Detect which cell encompasses the target text, then output its (x, y) center coordinate. 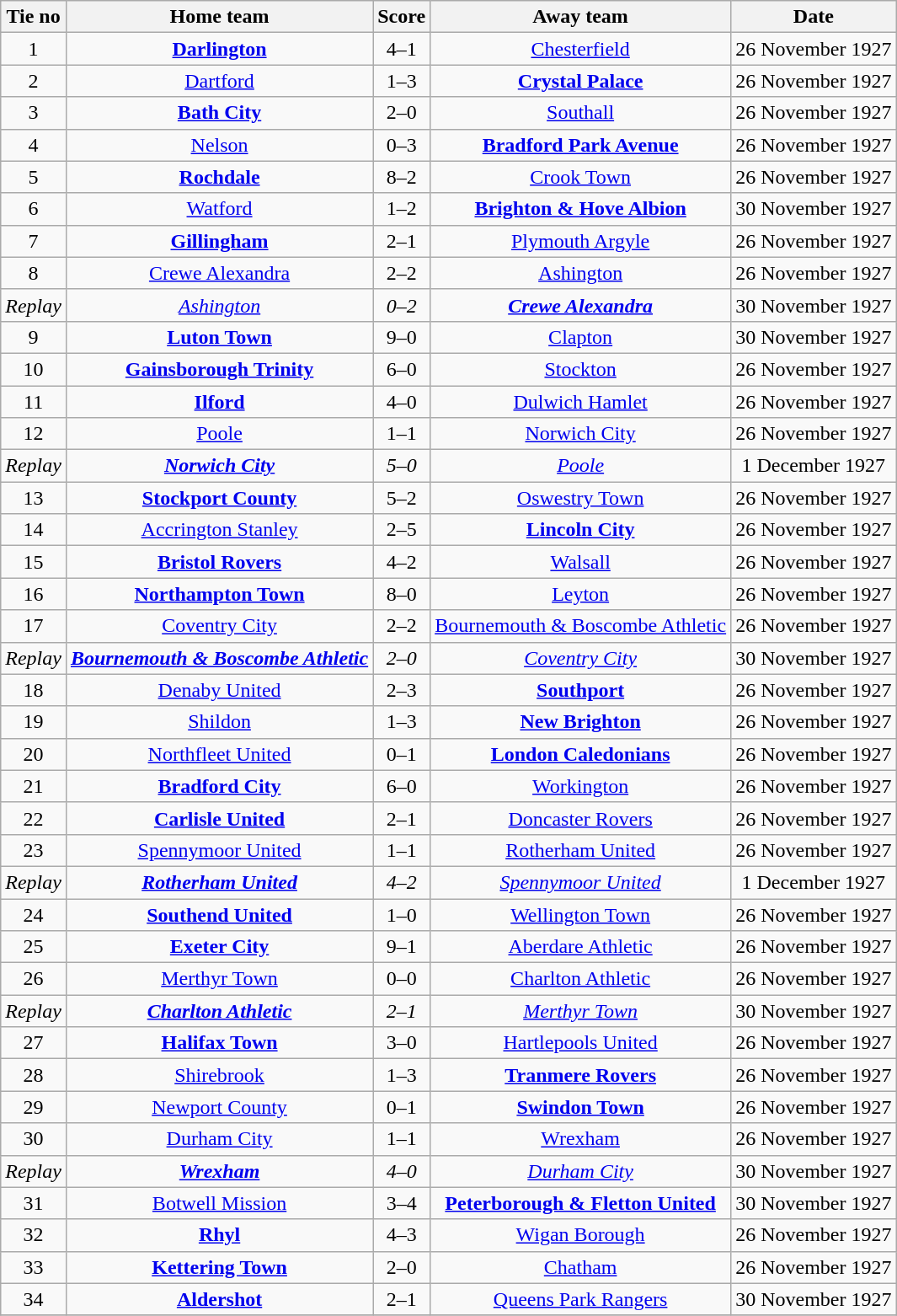
2–5 (402, 530)
Exeter City (219, 947)
Nelson (219, 145)
Denaby United (219, 690)
27 (34, 1043)
16 (34, 594)
4–3 (402, 1235)
Dulwich Hamlet (581, 402)
Ilford (219, 402)
17 (34, 626)
Shirebrook (219, 1075)
Wellington Town (581, 914)
29 (34, 1107)
7 (34, 241)
33 (34, 1267)
Peterborough & Fletton United (581, 1203)
26 (34, 979)
9 (34, 337)
25 (34, 947)
Watford (219, 209)
8–2 (402, 177)
19 (34, 722)
Bath City (219, 113)
2–3 (402, 690)
8 (34, 273)
13 (34, 498)
Doncaster Rovers (581, 818)
Leyton (581, 594)
Northampton Town (219, 594)
Bristol Rovers (219, 562)
4–1 (402, 49)
32 (34, 1235)
Workington (581, 786)
10 (34, 369)
Score (402, 17)
Tranmere Rovers (581, 1075)
12 (34, 434)
Southport (581, 690)
Darlington (219, 49)
Tie no (34, 17)
8–0 (402, 594)
Plymouth Argyle (581, 241)
6 (34, 209)
Aberdare Athletic (581, 947)
Brighton & Hove Albion (581, 209)
2 (34, 81)
31 (34, 1203)
30 (34, 1139)
24 (34, 914)
11 (34, 402)
21 (34, 786)
14 (34, 530)
New Brighton (581, 722)
Aldershot (219, 1299)
9–1 (402, 947)
Carlisle United (219, 818)
9–0 (402, 337)
Bradford Park Avenue (581, 145)
20 (34, 754)
Halifax Town (219, 1043)
23 (34, 850)
Clapton (581, 337)
Away team (581, 17)
Home team (219, 17)
5–0 (402, 466)
3–4 (402, 1203)
Wigan Borough (581, 1235)
1 (34, 49)
1–0 (402, 914)
Gainsborough Trinity (219, 369)
Newport County (219, 1107)
Luton Town (219, 337)
Stockport County (219, 498)
Southall (581, 113)
0–2 (402, 305)
0–0 (402, 979)
Queens Park Rangers (581, 1299)
Accrington Stanley (219, 530)
Chatham (581, 1267)
Northfleet United (219, 754)
Swindon Town (581, 1107)
15 (34, 562)
Gillingham (219, 241)
Walsall (581, 562)
3 (34, 113)
Stockton (581, 369)
5–2 (402, 498)
Dartford (219, 81)
1–2 (402, 209)
Hartlepools United (581, 1043)
Bradford City (219, 786)
Crystal Palace (581, 81)
0–3 (402, 145)
Botwell Mission (219, 1203)
Crook Town (581, 177)
Lincoln City (581, 530)
Southend United (219, 914)
34 (34, 1299)
London Caledonians (581, 754)
Kettering Town (219, 1267)
5 (34, 177)
18 (34, 690)
4 (34, 145)
22 (34, 818)
Rhyl (219, 1235)
28 (34, 1075)
3–0 (402, 1043)
Chesterfield (581, 49)
Date (814, 17)
Shildon (219, 722)
Oswestry Town (581, 498)
Rochdale (219, 177)
